Search for the cell housing the specified text and yield its (X, Y) center coordinate. 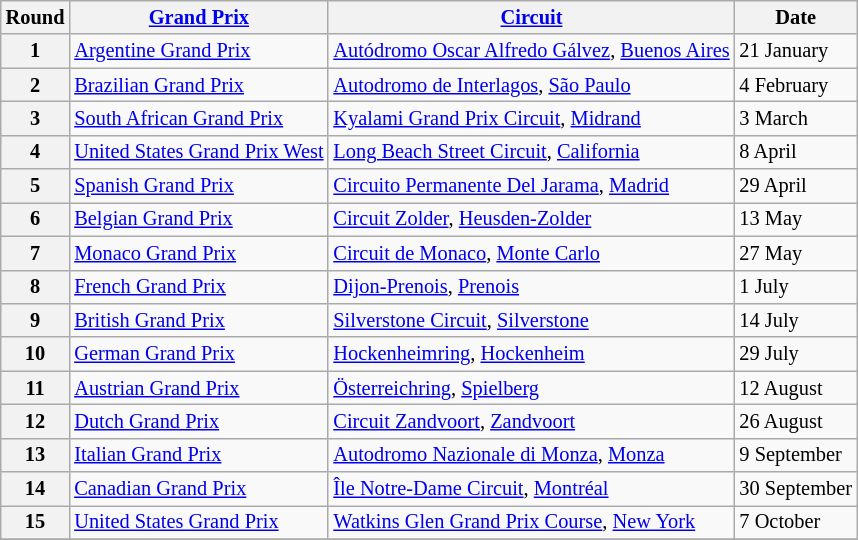
21 January (796, 51)
8 April (796, 152)
13 (36, 455)
Spanish Grand Prix (198, 186)
Date (796, 17)
Circuito Permanente Del Jarama, Madrid (531, 186)
15 (36, 522)
Circuit de Monaco, Monte Carlo (531, 253)
29 April (796, 186)
Watkins Glen Grand Prix Course, New York (531, 522)
Canadian Grand Prix (198, 489)
7 (36, 253)
United States Grand Prix (198, 522)
9 (36, 320)
Belgian Grand Prix (198, 219)
Austrian Grand Prix (198, 388)
Brazilian Grand Prix (198, 85)
Argentine Grand Prix (198, 51)
14 July (796, 320)
Dutch Grand Prix (198, 421)
11 (36, 388)
British Grand Prix (198, 320)
Round (36, 17)
9 September (796, 455)
United States Grand Prix West (198, 152)
Autodromo Nazionale di Monza, Monza (531, 455)
Italian Grand Prix (198, 455)
4 February (796, 85)
French Grand Prix (198, 287)
Hockenheimring, Hockenheim (531, 354)
6 (36, 219)
Autódromo Oscar Alfredo Gálvez, Buenos Aires (531, 51)
14 (36, 489)
German Grand Prix (198, 354)
Circuit (531, 17)
7 October (796, 522)
South African Grand Prix (198, 118)
Autodromo de Interlagos, São Paulo (531, 85)
4 (36, 152)
2 (36, 85)
10 (36, 354)
Monaco Grand Prix (198, 253)
27 May (796, 253)
1 July (796, 287)
Österreichring, Spielberg (531, 388)
30 September (796, 489)
8 (36, 287)
12 August (796, 388)
Circuit Zolder, Heusden-Zolder (531, 219)
1 (36, 51)
Île Notre-Dame Circuit, Montréal (531, 489)
Kyalami Grand Prix Circuit, Midrand (531, 118)
Long Beach Street Circuit, California (531, 152)
29 July (796, 354)
3 March (796, 118)
13 May (796, 219)
Circuit Zandvoort, Zandvoort (531, 421)
Grand Prix (198, 17)
Dijon-Prenois, Prenois (531, 287)
Silverstone Circuit, Silverstone (531, 320)
26 August (796, 421)
5 (36, 186)
3 (36, 118)
12 (36, 421)
